Capture the cell that displays the provided text and extract its [X, Y] central coordinate. 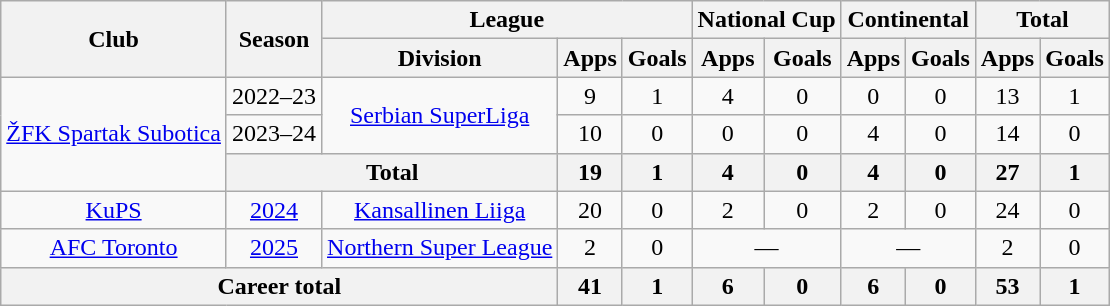
KuPS [114, 210]
13 [1007, 96]
League [507, 20]
9 [590, 96]
27 [1007, 172]
ŽFK Spartak Subotica [114, 134]
Club [114, 39]
24 [1007, 210]
Division [440, 58]
AFC Toronto [114, 248]
20 [590, 210]
14 [1007, 134]
National Cup [766, 20]
41 [590, 286]
2025 [274, 248]
Season [274, 39]
Continental [908, 20]
2022–23 [274, 96]
Kansallinen Liiga [440, 210]
Serbian SuperLiga [440, 115]
2024 [274, 210]
Northern Super League [440, 248]
Career total [280, 286]
2023–24 [274, 134]
10 [590, 134]
19 [590, 172]
53 [1007, 286]
